Return the (x, y) coordinate for the center point of the cell that contains the specified text.  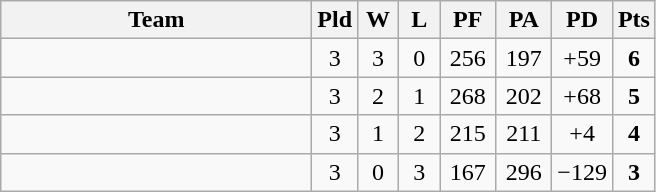
Team (156, 20)
268 (468, 96)
W (378, 20)
167 (468, 172)
5 (634, 96)
211 (524, 134)
PD (582, 20)
296 (524, 172)
256 (468, 58)
PF (468, 20)
+68 (582, 96)
+4 (582, 134)
+59 (582, 58)
197 (524, 58)
215 (468, 134)
L (420, 20)
202 (524, 96)
6 (634, 58)
−129 (582, 172)
PA (524, 20)
Pld (335, 20)
Pts (634, 20)
4 (634, 134)
